Identify which cell holds the provided text, then report its (x, y) central coordinate. 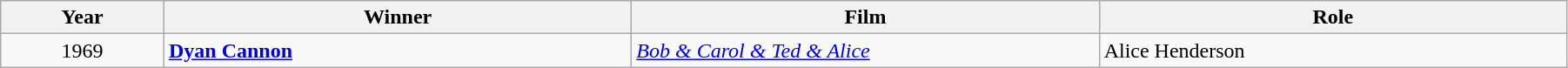
Winner (397, 17)
1969 (83, 51)
Dyan Cannon (397, 51)
Film (865, 17)
Role (1333, 17)
Alice Henderson (1333, 51)
Bob & Carol & Ted & Alice (865, 51)
Year (83, 17)
